Determine the [x, y] coordinate at the center of the cell enclosing the given text.  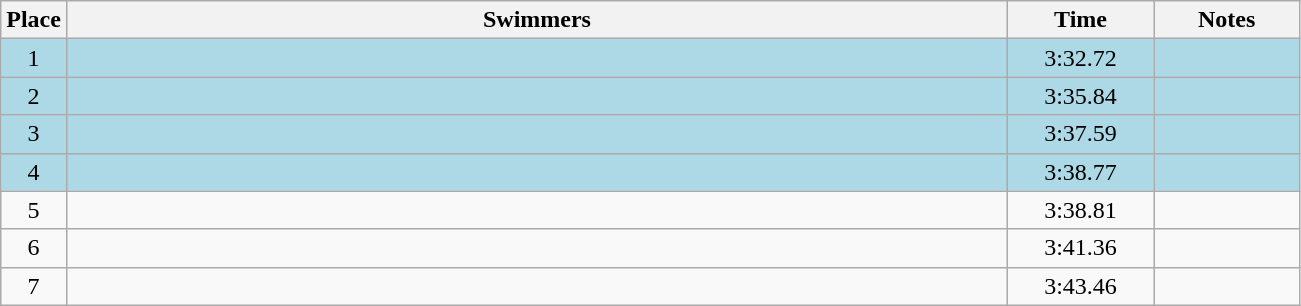
Swimmers [536, 20]
3:37.59 [1081, 134]
6 [34, 248]
3:43.46 [1081, 286]
3 [34, 134]
3:32.72 [1081, 58]
4 [34, 172]
1 [34, 58]
2 [34, 96]
Notes [1227, 20]
3:38.77 [1081, 172]
7 [34, 286]
3:35.84 [1081, 96]
3:38.81 [1081, 210]
5 [34, 210]
Place [34, 20]
3:41.36 [1081, 248]
Time [1081, 20]
